Scan for the cell matching the given text and deliver its [x, y] coordinate at center. 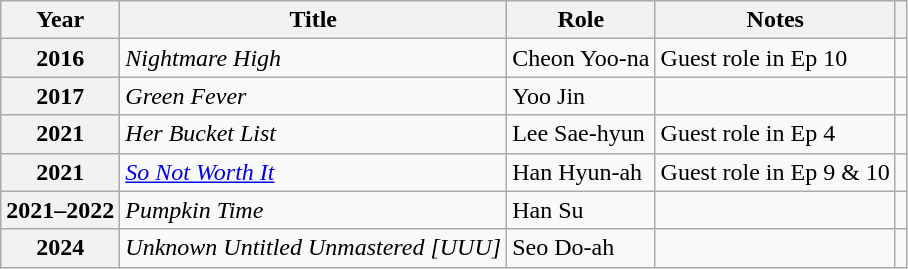
2024 [60, 248]
Title [314, 20]
Nightmare High [314, 58]
Green Fever [314, 96]
Guest role in Ep 4 [775, 134]
Guest role in Ep 9 & 10 [775, 172]
Year [60, 20]
Seo Do-ah [581, 248]
Notes [775, 20]
Guest role in Ep 10 [775, 58]
Pumpkin Time [314, 210]
Her Bucket List [314, 134]
2016 [60, 58]
Han Su [581, 210]
Yoo Jin [581, 96]
2017 [60, 96]
Han Hyun-ah [581, 172]
Cheon Yoo-na [581, 58]
Role [581, 20]
Unknown Untitled Unmastered [UUU] [314, 248]
Lee Sae-hyun [581, 134]
2021–2022 [60, 210]
So Not Worth It [314, 172]
